Return the [x, y] coordinate for the center point of the cell that contains the specified text.  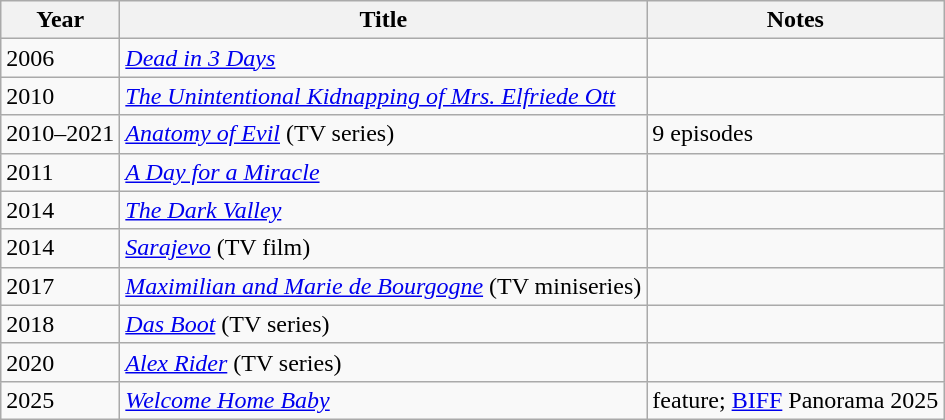
feature; BIFF Panorama 2025 [796, 400]
Alex Rider (TV series) [384, 362]
The Dark Valley [384, 210]
Year [60, 20]
Dead in 3 Days [384, 58]
Welcome Home Baby [384, 400]
The Unintentional Kidnapping of Mrs. Elfriede Ott [384, 96]
2011 [60, 172]
2017 [60, 286]
Anatomy of Evil (TV series) [384, 134]
2006 [60, 58]
A Day for a Miracle [384, 172]
9 episodes [796, 134]
Notes [796, 20]
2010–2021 [60, 134]
Title [384, 20]
Das Boot (TV series) [384, 324]
2020 [60, 362]
Maximilian and Marie de Bourgogne (TV miniseries) [384, 286]
2018 [60, 324]
2025 [60, 400]
Sarajevo (TV film) [384, 248]
2010 [60, 96]
